Detect which cell encompasses the target text, then output its (X, Y) center coordinate. 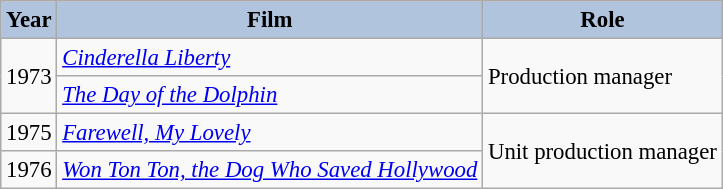
Farewell, My Lovely (270, 133)
Unit production manager (603, 152)
Cinderella Liberty (270, 58)
1973 (29, 76)
Production manager (603, 76)
Year (29, 20)
Role (603, 20)
Won Ton Ton, the Dog Who Saved Hollywood (270, 170)
The Day of the Dolphin (270, 95)
Film (270, 20)
1976 (29, 170)
1975 (29, 133)
